Determine the (x, y) coordinate at the center of the cell enclosing the given text.  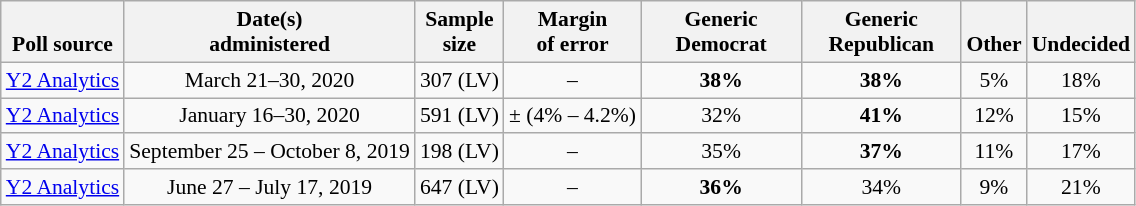
Other (994, 32)
647 (LV) (460, 187)
198 (LV) (460, 152)
Samplesize (460, 32)
15% (1081, 116)
11% (994, 152)
21% (1081, 187)
± (4% – 4.2%) (572, 116)
January 16–30, 2020 (270, 116)
591 (LV) (460, 116)
Poll source (62, 32)
17% (1081, 152)
35% (721, 152)
18% (1081, 80)
37% (881, 152)
9% (994, 187)
GenericRepublican (881, 32)
36% (721, 187)
34% (881, 187)
5% (994, 80)
March 21–30, 2020 (270, 80)
June 27 – July 17, 2019 (270, 187)
41% (881, 116)
307 (LV) (460, 80)
Date(s)administered (270, 32)
Undecided (1081, 32)
32% (721, 116)
September 25 – October 8, 2019 (270, 152)
GenericDemocrat (721, 32)
Marginof error (572, 32)
12% (994, 116)
